Return [X, Y] of the center of cell containing provided text 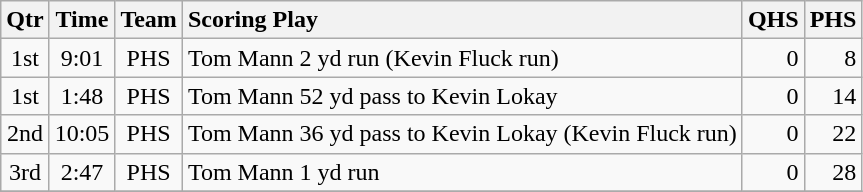
8 [833, 58]
Scoring Play [462, 20]
Tom Mann 2 yd run (Kevin Fluck run) [462, 58]
28 [833, 172]
Tom Mann 36 yd pass to Kevin Lokay (Kevin Fluck run) [462, 134]
3rd [25, 172]
22 [833, 134]
2nd [25, 134]
Qtr [25, 20]
14 [833, 96]
2:47 [82, 172]
QHS [773, 20]
Team [149, 20]
1:48 [82, 96]
Tom Mann 1 yd run [462, 172]
Time [82, 20]
9:01 [82, 58]
Tom Mann 52 yd pass to Kevin Lokay [462, 96]
10:05 [82, 134]
